Pinpoint the cell where the given text exists, returning its [X, Y] midpoint coordinate. 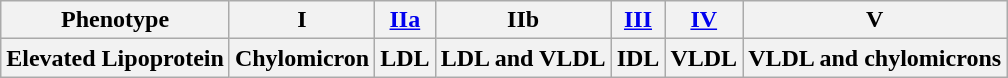
VLDL and chylomicrons [875, 58]
IV [704, 20]
I [302, 20]
Elevated Lipoprotein [116, 58]
III [638, 20]
Phenotype [116, 20]
LDL [405, 58]
LDL and VLDL [523, 58]
V [875, 20]
Chylomicron [302, 58]
IDL [638, 58]
IIb [523, 20]
VLDL [704, 58]
IIa [405, 20]
